Find where the given text appears and provide that cell's center as (X, Y) coordinate. 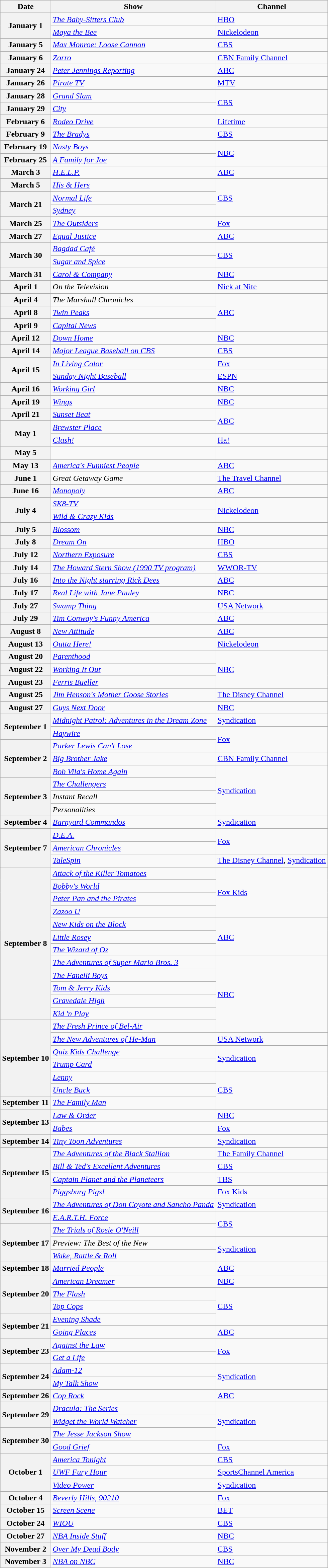
April 15 (25, 370)
July 4 (25, 510)
The New Adventures of He-Man (133, 1039)
City (133, 108)
TBS (271, 1179)
July 5 (25, 529)
Evening Shade (133, 1319)
August 27 (25, 707)
August 13 (25, 644)
A Family for Joe (133, 160)
H.E.L.P. (133, 172)
August 8 (25, 631)
Barnyard Commandos (133, 822)
March 30 (25, 255)
BET (271, 1510)
October 4 (25, 1498)
The Family Man (133, 1103)
Nick at Nite (271, 287)
Haywire (133, 733)
Good Grief (133, 1447)
Sunday Night Baseball (133, 376)
October 24 (25, 1523)
April 4 (25, 300)
The Adventures of Don Coyote and Sancho Panda (133, 1205)
September 11 (25, 1103)
Dracula: The Series (133, 1409)
Video Power (133, 1485)
Outta Here! (133, 644)
Going Places (133, 1332)
November 3 (25, 1561)
October 1 (25, 1472)
Blossom (133, 529)
January 1 (25, 26)
American Chronicles (133, 848)
March 27 (25, 236)
D.E.A. (133, 835)
The Adventures of Super Mario Bros. 3 (133, 962)
Nasty Boys (133, 147)
April 16 (25, 389)
September 29 (25, 1415)
Grand Slam (133, 96)
The Baby-Sitters Club (133, 19)
Screen Scene (133, 1510)
Ferris Bueller (133, 682)
March 25 (25, 223)
May 1 (25, 434)
July 14 (25, 568)
January 26 (25, 83)
March 21 (25, 204)
Against the Law (133, 1345)
September 7 (25, 848)
Channel (271, 7)
Clash! (133, 440)
September 15 (25, 1173)
Babes (133, 1128)
January 24 (25, 70)
New Attitude (133, 631)
September 16 (25, 1211)
Married People (133, 1268)
Little Rosey (133, 937)
September 21 (25, 1326)
April 14 (25, 351)
In Living Color (133, 363)
April 1 (25, 287)
Northern Exposure (133, 554)
Tiny Toon Adventures (133, 1141)
January 5 (25, 45)
The Fanelli Boys (133, 975)
Preview: The Best of the New (133, 1243)
Sunset Beat (133, 415)
September 2 (25, 758)
March 5 (25, 185)
September 3 (25, 797)
July 12 (25, 554)
October 27 (25, 1536)
Down Home (133, 338)
Tom & Jerry Kids (133, 988)
The Howard Stern Show (1990 TV program) (133, 568)
September 1 (25, 727)
Sugar and Spice (133, 262)
February 9 (25, 134)
His & Hers (133, 185)
August 22 (25, 669)
Bagdad Café (133, 249)
February 25 (25, 160)
The Outsiders (133, 223)
Normal Life (133, 198)
July 27 (25, 606)
Jim Henson's Mother Goose Stories (133, 695)
April 12 (25, 338)
November 2 (25, 1549)
Widget the World Watcher (133, 1421)
My Talk Show (133, 1383)
America Tonight (133, 1460)
The Fresh Prince of Bel-Air (133, 1026)
January 28 (25, 96)
The Trials of Rosie O'Neill (133, 1230)
Personalities (133, 810)
July 8 (25, 542)
September 17 (25, 1243)
WWOR-TV (271, 568)
Working It Out (133, 669)
Peter Pan and the Pirates (133, 899)
Big Brother Jake (133, 758)
American Dreamer (133, 1281)
The Disney Channel (271, 695)
Show (133, 7)
Maya the Bee (133, 32)
On the Television (133, 287)
Top Cops (133, 1306)
April 8 (25, 312)
Over My Dead Body (133, 1549)
Midnight Patrol: Adventures in the Dream Zone (133, 720)
September 23 (25, 1351)
SportsChannel America (271, 1472)
NBA on NBC (133, 1561)
April 21 (25, 415)
Rodeo Drive (133, 121)
MTV (271, 83)
Zorro (133, 58)
America's Funniest People (133, 465)
The Disney Channel, Syndication (271, 861)
March 3 (25, 172)
Tim Conway's Funny America (133, 618)
WIOU (133, 1523)
Equal Justice (133, 236)
March 31 (25, 274)
Bill & Ted's Excellent Adventures (133, 1166)
August 23 (25, 682)
June 1 (25, 478)
The Marshall Chronicles (133, 300)
Wild & Crazy Kids (133, 516)
Law & Order (133, 1115)
Lenny (133, 1077)
The Bradys (133, 134)
Cop Rock (133, 1396)
January 29 (25, 108)
Working Girl (133, 389)
Uncle Buck (133, 1090)
Gravedale High (133, 1001)
Instant Recall (133, 797)
Capital News (133, 325)
September 18 (25, 1268)
September 8 (25, 944)
UWF Fury Hour (133, 1472)
September 20 (25, 1294)
September 26 (25, 1396)
Wings (133, 402)
Brewster Place (133, 427)
New Kids on the Block (133, 924)
The Travel Channel (271, 478)
August 20 (25, 657)
April 9 (25, 325)
Wake, Rattle & Roll (133, 1256)
Into the Night starring Rick Dees (133, 580)
Ha! (271, 440)
Great Getaway Game (133, 478)
The Family Channel (271, 1153)
Guys Next Door (133, 707)
June 16 (25, 491)
Real Life with Jane Pauley (133, 593)
SK8-TV (133, 504)
ESPN (271, 376)
April 19 (25, 402)
The Adventures of the Black Stallion (133, 1153)
The Wizard of Oz (133, 950)
May 13 (25, 465)
Swamp Thing (133, 606)
February 6 (25, 121)
Date (25, 7)
Attack of the Killer Tomatoes (133, 873)
Trump Card (133, 1064)
Twin Peaks (133, 312)
The Jesse Jackson Show (133, 1434)
September 4 (25, 822)
September 14 (25, 1141)
October 15 (25, 1510)
Piggsburg Pigs! (133, 1192)
September 13 (25, 1122)
Dream On (133, 542)
Beverly Hills, 90210 (133, 1498)
Lifetime (271, 121)
Sydney (133, 211)
September 10 (25, 1058)
July 17 (25, 593)
Max Monroe: Loose Cannon (133, 45)
Peter Jennings Reporting (133, 70)
July 29 (25, 618)
Parenthood (133, 657)
NBA Inside Stuff (133, 1536)
TaleSpin (133, 861)
The Flash (133, 1294)
E.A.R.T.H. Force (133, 1217)
Get a Life (133, 1357)
July 16 (25, 580)
The Challengers (133, 784)
February 19 (25, 147)
May 5 (25, 453)
Kid 'n Play (133, 1014)
Bob Vila's Home Again (133, 771)
January 6 (25, 58)
Major League Baseball on CBS (133, 351)
Bobby's World (133, 886)
September 30 (25, 1440)
Quiz Kids Challenge (133, 1052)
Parker Lewis Can't Lose (133, 746)
Captain Planet and the Planeteers (133, 1179)
September 24 (25, 1376)
Carol & Company (133, 274)
August 25 (25, 695)
Pirate TV (133, 83)
Zazoo U (133, 911)
Adam-12 (133, 1370)
Monopoly (133, 491)
